Find where the given text appears and provide that cell's center as [x, y] coordinate. 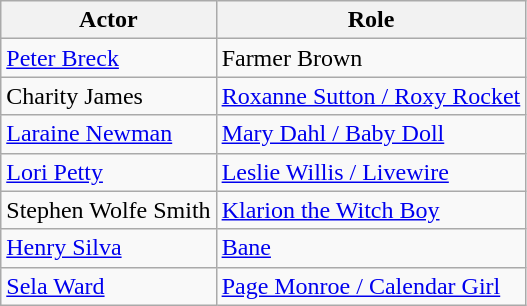
Laraine Newman [108, 134]
Role [371, 20]
Bane [371, 248]
Stephen Wolfe Smith [108, 210]
Henry Silva [108, 248]
Charity James [108, 96]
Klarion the Witch Boy [371, 210]
Sela Ward [108, 286]
Peter Breck [108, 58]
Leslie Willis / Livewire [371, 172]
Page Monroe / Calendar Girl [371, 286]
Farmer Brown [371, 58]
Roxanne Sutton / Roxy Rocket [371, 96]
Mary Dahl / Baby Doll [371, 134]
Lori Petty [108, 172]
Actor [108, 20]
